For the text-containing cell, return its midpoint in (X, Y) coordinate format. 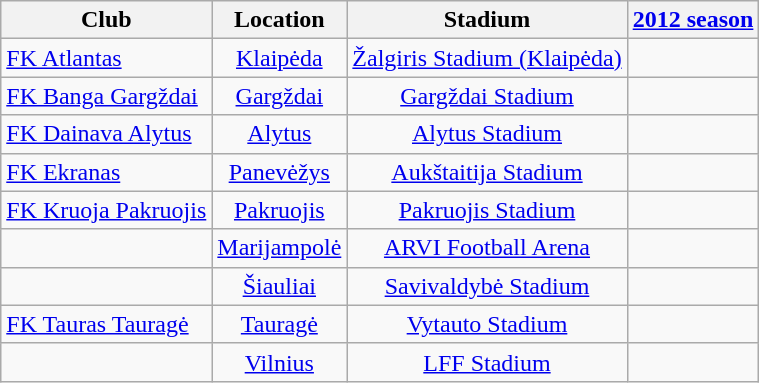
Vilnius (280, 362)
Tauragė (280, 324)
LFF Stadium (487, 362)
FK Kruoja Pakruojis (106, 210)
2012 season (693, 20)
FK Tauras Tauragė (106, 324)
Alytus (280, 134)
Žalgiris Stadium (Klaipėda) (487, 58)
Alytus Stadium (487, 134)
FK Dainava Alytus (106, 134)
Stadium (487, 20)
Marijampolė (280, 248)
Vytauto Stadium (487, 324)
Aukštaitija Stadium (487, 172)
Club (106, 20)
ARVI Football Arena (487, 248)
Pakruojis Stadium (487, 210)
Savivaldybė Stadium (487, 286)
FK Atlantas (106, 58)
FK Banga Gargždai (106, 96)
Gargždai Stadium (487, 96)
Šiauliai (280, 286)
Panevėžys (280, 172)
Klaipėda (280, 58)
Location (280, 20)
Pakruojis (280, 210)
Gargždai (280, 96)
FK Ekranas (106, 172)
